For the text-containing cell, return its midpoint in [x, y] coordinate format. 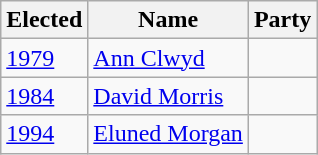
1994 [44, 134]
Elected [44, 20]
1979 [44, 58]
1984 [44, 96]
Eluned Morgan [168, 134]
Name [168, 20]
Ann Clwyd [168, 58]
David Morris [168, 96]
Party [282, 20]
